Capture the cell that displays the provided text and extract its [x, y] central coordinate. 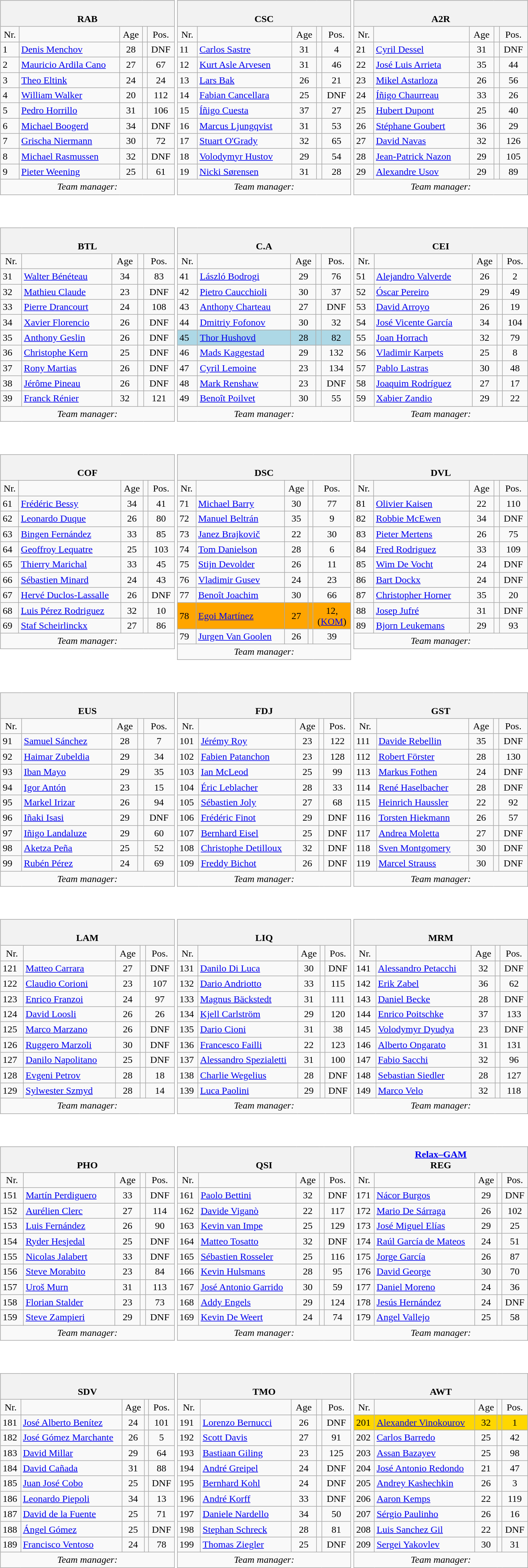
José Antonio Redondo [424, 1468]
David Navas [421, 141]
Marcus Ljungqvist [245, 126]
Kurt Asle Arvesen [245, 65]
Luis Pérez Rodriguez [70, 610]
137 [188, 1060]
Markel Irizar [67, 802]
Cyril Dessel [421, 49]
Nicki Sørensen [245, 172]
José Miguel Elías [424, 1226]
Carlos Barredo [424, 1438]
Enrico Poitschke [423, 1014]
Relax–GAM REG [441, 1159]
Bjorn Leukemans [421, 625]
Robbie McEwen [421, 519]
169 [188, 1317]
146 [365, 1045]
Enrico Franzoi [69, 999]
Hervé Duclos-Lassalle [70, 595]
159 [12, 1317]
Leonardo Piepoli [71, 1499]
Theo Eltink [69, 80]
201 [364, 1422]
Nácor Burgos [424, 1196]
William Walker [69, 95]
Robert Förster [422, 757]
203 [364, 1453]
Christophe Detilloux [247, 848]
Pablo Lastras [423, 368]
Marco Marzano [69, 1030]
Mario De Sárraga [424, 1211]
10 [161, 610]
Igor Antón [67, 787]
Daniel Moreno [424, 1287]
Steve Zampieri [69, 1317]
Mikel Astarloza [421, 80]
COF [87, 467]
Jesús Hernández [424, 1302]
182 [10, 1438]
PHO [87, 1159]
Denis Menchov [69, 49]
Fabian Cancellara [245, 95]
Volodymyr Dyudya [423, 1030]
Alejandro Valverde [423, 277]
Stephan Schreck [246, 1529]
206 [364, 1499]
David de la Fuente [71, 1514]
José Luis Arrieta [421, 65]
Rubén Pérez [67, 864]
Jérôme Pineau [67, 383]
René Haselbacher [422, 787]
Alberto Ongarato [423, 1045]
Jorge García [424, 1256]
Pierre Drancourt [67, 307]
André Korff [246, 1499]
142 [365, 983]
164 [188, 1241]
Xabier Zandio [423, 399]
TMO [264, 1386]
171 [364, 1196]
Daniel Becke [423, 999]
Benoît Poilvet [244, 399]
Addy Engels [248, 1302]
Bingen Fernández [70, 534]
191 [189, 1422]
Paolo Bettini [248, 1196]
Xavier Florencio [67, 322]
Jurgen Van Goolen [240, 636]
Óscar Pereiro [423, 292]
David George [424, 1272]
LIQ [264, 933]
209 [364, 1544]
AWT [441, 1386]
149 [365, 1091]
12 [187, 65]
Claudio Corioni [69, 983]
Íñigo Cuesta [245, 111]
70 [515, 1272]
Janez Brajkovič [240, 534]
185 [10, 1483]
EUS [87, 706]
Tom Danielson [240, 549]
208 [364, 1529]
152 [12, 1211]
Íñigo Chaurreau [421, 95]
Josep Jufré [421, 610]
184 [10, 1468]
Jean-Patrick Nazon [421, 156]
12,(KOM) [332, 616]
Aaron Kemps [424, 1499]
Davide Viganò [248, 1211]
Alexandre Usov [421, 172]
Stéphane Goubert [421, 126]
Joaquim Rodríguez [423, 383]
Michael Barry [240, 504]
80 [161, 519]
165 [188, 1256]
130 [514, 757]
Sébastien Minard [70, 580]
Andrea Moletta [422, 833]
63 [10, 534]
Franck Rénier [67, 399]
Luis Sanchez Gil [424, 1529]
CSC [264, 14]
Pietro Caucchioli [244, 292]
Evgeni Petrov [69, 1075]
187 [10, 1514]
Angel Vallejo [424, 1317]
José Antonio Garrido [248, 1287]
Volodymyr Hustov [245, 156]
André Greipel [246, 1468]
Steve Morabito [69, 1272]
Markus Fothen [422, 772]
Matteo Carrara [69, 968]
Ruggero Marzoli [69, 1045]
166 [188, 1272]
Sérgio Paulinho [424, 1514]
Michael Boogerd [69, 126]
Frédéric Bessy [70, 504]
QSI [264, 1159]
Mathieu Claude [67, 292]
Daniele Nardello [246, 1514]
Benoît Joachim [240, 595]
David Cañada [71, 1468]
Sebastian Siedler [423, 1075]
Stuart O'Grady [245, 141]
168 [188, 1302]
Sergei Yakovlev [424, 1544]
Rony Martias [67, 368]
172 [364, 1211]
Sven Montgomery [422, 848]
José Gómez Marchante [71, 1438]
195 [189, 1483]
Cyril Lemoine [244, 368]
205 [364, 1483]
189 [10, 1544]
Freddy Bichot [247, 864]
László Bodrogi [244, 277]
Leonardo Duque [70, 519]
120 [338, 1014]
Thor Hushovd [244, 338]
Martín Perdiguero [69, 1196]
Samuel Sánchez [67, 741]
148 [365, 1075]
Carlos Sastre [245, 49]
C.A [264, 241]
Juan José Cobo [71, 1483]
Bart Dockx [421, 580]
Luis Fernández [69, 1226]
Marco Velo [423, 1091]
Scott Davis [246, 1438]
60 [159, 833]
Anthony Geslin [67, 338]
147 [365, 1060]
DVL [441, 467]
136 [188, 1045]
Christophe Kern [67, 353]
163 [188, 1226]
Nicolas Jalabert [69, 1256]
198 [189, 1529]
Fabien Patanchon [247, 757]
196 [189, 1499]
LAM [87, 933]
186 [10, 1499]
193 [189, 1453]
Grischa Niermann [69, 141]
Olivier Kaisen [421, 504]
Egoi Martínez [240, 616]
Thomas Ziegler [246, 1544]
Assan Bazayev [424, 1453]
Bastiaan Giling [246, 1453]
Kevin van Impe [248, 1226]
197 [189, 1514]
Raúl García de Mateos [424, 1241]
David Loosli [69, 1014]
Heinrich Haussler [422, 802]
Ángel Gómez [71, 1529]
Uroš Murn [69, 1287]
204 [364, 1468]
40 [514, 111]
175 [364, 1256]
Kjell Carlström [248, 1014]
90 [160, 1226]
154 [12, 1241]
145 [365, 1030]
SDV [87, 1386]
Aketza Peña [67, 848]
176 [364, 1272]
199 [189, 1544]
194 [189, 1468]
Sébastien Joly [247, 802]
Sylwester Szmyd [69, 1091]
Haimar Zubeldia [67, 757]
173 [364, 1226]
David Arroyo [423, 307]
Pieter Weening [69, 172]
Manuel Beltrán [240, 519]
DSC [264, 467]
Erik Zabel [423, 983]
Pieter Mertens [421, 534]
Iñaki Isasi [67, 817]
192 [189, 1438]
178 [364, 1302]
Hubert Dupont [421, 111]
Torsten Hiekmann [422, 817]
Anthony Charteau [244, 307]
177 [364, 1287]
Kevin De Weert [248, 1317]
Magnus Bäckstedt [248, 999]
Geoffroy Lequatre [70, 549]
161 [188, 1196]
Alessandro Petacchi [423, 968]
Luca Paolini [248, 1091]
110 [514, 504]
Fabio Sacchi [423, 1060]
José Alberto Benítez [71, 1422]
Alessandro Spezialetti [248, 1060]
Stijn Devolder [240, 564]
Michael Rasmussen [69, 156]
Francisco Ventoso [71, 1544]
162 [188, 1211]
188 [10, 1529]
Mark Renshaw [244, 383]
Ryder Hesjedal [69, 1241]
138 [188, 1075]
156 [12, 1272]
Lars Bak [245, 80]
Christopher Horner [421, 595]
José Vicente García [423, 322]
183 [10, 1453]
David Millar [71, 1453]
Dario Cioni [248, 1030]
Andrey Kashechkin [424, 1483]
Iban Mayo [67, 772]
Fred Rodriguez [421, 549]
Bernhard Kohl [246, 1483]
Aurélien Clerc [69, 1211]
Kevin Hulsmans [248, 1272]
Dario Andriotto [248, 983]
Vladimir Gusev [240, 580]
Iñigo Landaluze [67, 833]
181 [10, 1422]
179 [364, 1317]
Bernhard Eisel [247, 833]
Mauricio Ardila Cano [69, 65]
GST [441, 706]
Walter Bénéteau [67, 277]
135 [188, 1030]
Mads Kaggestad [244, 353]
207 [364, 1514]
Éric Leblacher [247, 787]
Ian McLeod [247, 772]
167 [188, 1287]
Frédéric Finot [247, 817]
FDJ [264, 706]
Davide Rebellin [422, 741]
Charlie Wegelius [248, 1075]
Wim De Vocht [421, 564]
Francesco Failli [248, 1045]
202 [364, 1438]
Florian Stalder [69, 1302]
RAB [87, 14]
A2R [441, 14]
Jérémy Roy [247, 741]
Staf Scheirlinckx [70, 625]
Danilo Di Luca [248, 968]
CEI [441, 241]
Dmitriy Fofonov [244, 322]
Lorenzo Bernucci [246, 1422]
Thierry Marichal [70, 564]
143 [365, 999]
174 [364, 1241]
100 [338, 1060]
Pedro Horrillo [69, 111]
Vladimir Karpets [423, 353]
Sébastien Rosseler [248, 1256]
144 [365, 1014]
BTL [87, 241]
139 [188, 1091]
Danilo Napolitano [69, 1060]
153 [12, 1226]
141 [365, 968]
Alexander Vinokourov [424, 1422]
158 [12, 1302]
Marcel Strauss [422, 864]
151 [12, 1196]
157 [12, 1287]
Joan Horrach [423, 338]
MRM [441, 933]
50 [336, 1514]
155 [12, 1256]
Matteo Tosatto [248, 1241]
